Capture the cell that displays the provided text and extract its [X, Y] central coordinate. 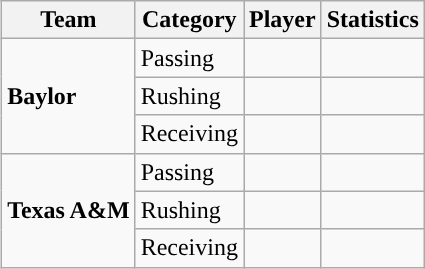
Statistics [372, 20]
Player [283, 20]
Baylor [69, 96]
Texas A&M [69, 210]
Team [69, 20]
Category [189, 20]
